Capture the cell that displays the provided text and extract its [x, y] central coordinate. 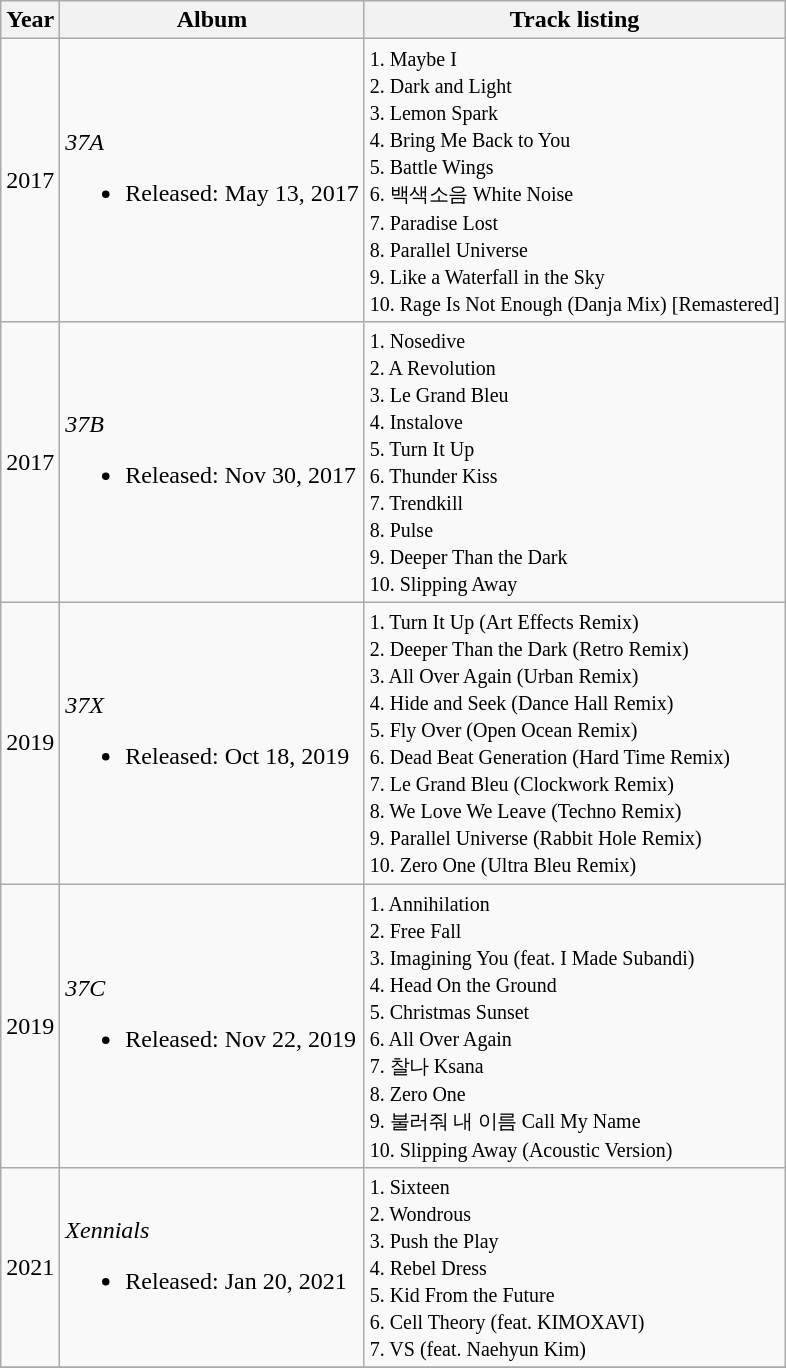
37AReleased: May 13, 2017 [212, 180]
37BReleased: Nov 30, 2017 [212, 462]
2021 [30, 1268]
Album [212, 20]
1. Sixteen 2. Wondrous 3. Push the Play 4. Rebel Dress 5. Kid From the Future 6. Cell Theory (feat. KIMOXAVI) 7. VS (feat. Naehyun Kim) [574, 1268]
Track listing [574, 20]
37XReleased: Oct 18, 2019 [212, 742]
Year [30, 20]
37CReleased: Nov 22, 2019 [212, 1026]
XennialsReleased: Jan 20, 2021 [212, 1268]
